Scan for the cell matching the given text and deliver its (X, Y) coordinate at center. 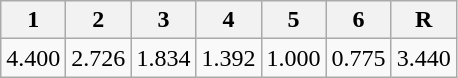
5 (294, 20)
1.000 (294, 58)
1.392 (228, 58)
3.440 (424, 58)
R (424, 20)
4.400 (34, 58)
0.775 (358, 58)
3 (164, 20)
1 (34, 20)
6 (358, 20)
2.726 (98, 58)
1.834 (164, 58)
4 (228, 20)
2 (98, 20)
